Provide the [x, y] coordinate of the cell's center where the given text is located.  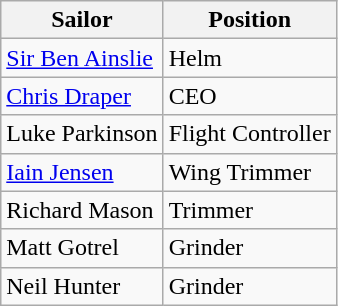
Iain Jensen [82, 172]
Flight Controller [250, 134]
Sailor [82, 20]
Luke Parkinson [82, 134]
Position [250, 20]
Matt Gotrel [82, 248]
Neil Hunter [82, 286]
Richard Mason [82, 210]
Chris Draper [82, 96]
Sir Ben Ainslie [82, 58]
Trimmer [250, 210]
Wing Trimmer [250, 172]
Helm [250, 58]
CEO [250, 96]
